From the cell containing the given text, extract its center point as [x, y] coordinate. 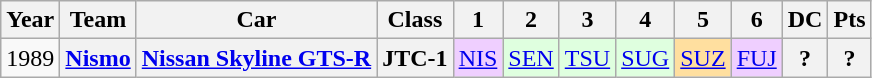
DC [805, 20]
SUG [646, 58]
2 [531, 20]
Class [415, 20]
Nismo [98, 58]
1989 [30, 58]
1 [478, 20]
Year [30, 20]
NIS [478, 58]
SEN [531, 58]
TSU [587, 58]
6 [756, 20]
Pts [850, 20]
Team [98, 20]
SUZ [703, 58]
FUJ [756, 58]
4 [646, 20]
Car [256, 20]
JTC-1 [415, 58]
Nissan Skyline GTS-R [256, 58]
3 [587, 20]
5 [703, 20]
